Determine the [x, y] coordinate at the center of the cell enclosing the given text.  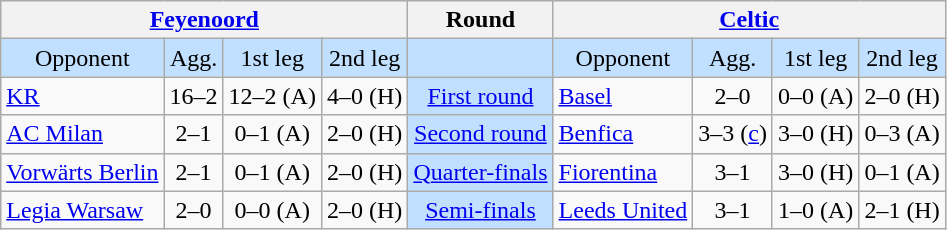
Celtic [749, 20]
Legia Warsaw [82, 210]
Fiorentina [623, 172]
Round [480, 20]
Basel [623, 96]
KR [82, 96]
Benfica [623, 134]
0–3 (A) [902, 134]
16–2 [194, 96]
Feyenoord [204, 20]
3–3 (c) [733, 134]
First round [480, 96]
Vorwärts Berlin [82, 172]
Second round [480, 134]
Leeds United [623, 210]
2–1 (H) [902, 210]
1–0 (A) [815, 210]
Semi-finals [480, 210]
AC Milan [82, 134]
Quarter-finals [480, 172]
12–2 (A) [272, 96]
4–0 (H) [364, 96]
